Provide the [X, Y] coordinate of the cell's center where the given text is located.  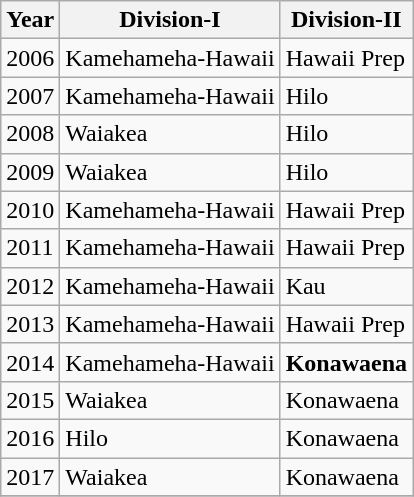
2010 [30, 210]
Kau [346, 286]
Division-I [170, 20]
2016 [30, 438]
2017 [30, 477]
2009 [30, 172]
2015 [30, 400]
2013 [30, 324]
2014 [30, 362]
2012 [30, 286]
2008 [30, 134]
2007 [30, 96]
2006 [30, 58]
Division-II [346, 20]
Year [30, 20]
2011 [30, 248]
